Return the (X, Y) coordinate for the center point of the cell that contains the specified text.  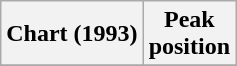
Peakposition (189, 34)
Chart (1993) (72, 34)
